From the cell containing the given text, extract its center point as (X, Y) coordinate. 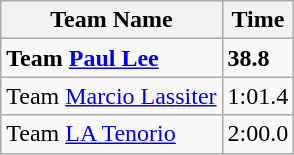
1:01.4 (258, 96)
Team Name (112, 20)
Team Marcio Lassiter (112, 96)
2:00.0 (258, 134)
Time (258, 20)
Team LA Tenorio (112, 134)
Team Paul Lee (112, 58)
38.8 (258, 58)
